Provide the [X, Y] coordinate of the cell's center where the given text is located.  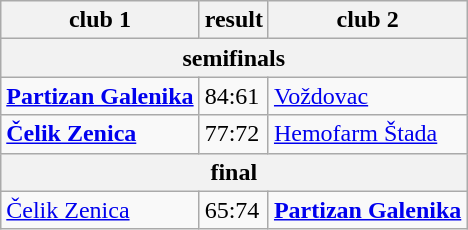
77:72 [234, 134]
84:61 [234, 96]
Hemofarm Štada [367, 134]
final [234, 172]
club 2 [367, 20]
club 1 [100, 20]
65:74 [234, 210]
semifinals [234, 58]
result [234, 20]
Voždovac [367, 96]
